Extract the [X, Y] coordinate from the center of the cell holding the provided text.  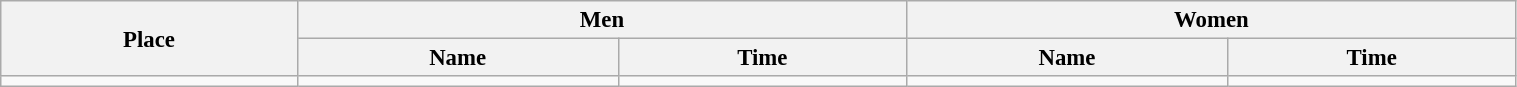
Men [602, 20]
Place [150, 38]
Women [1212, 20]
